For the text-containing cell, return its midpoint in [X, Y] coordinate format. 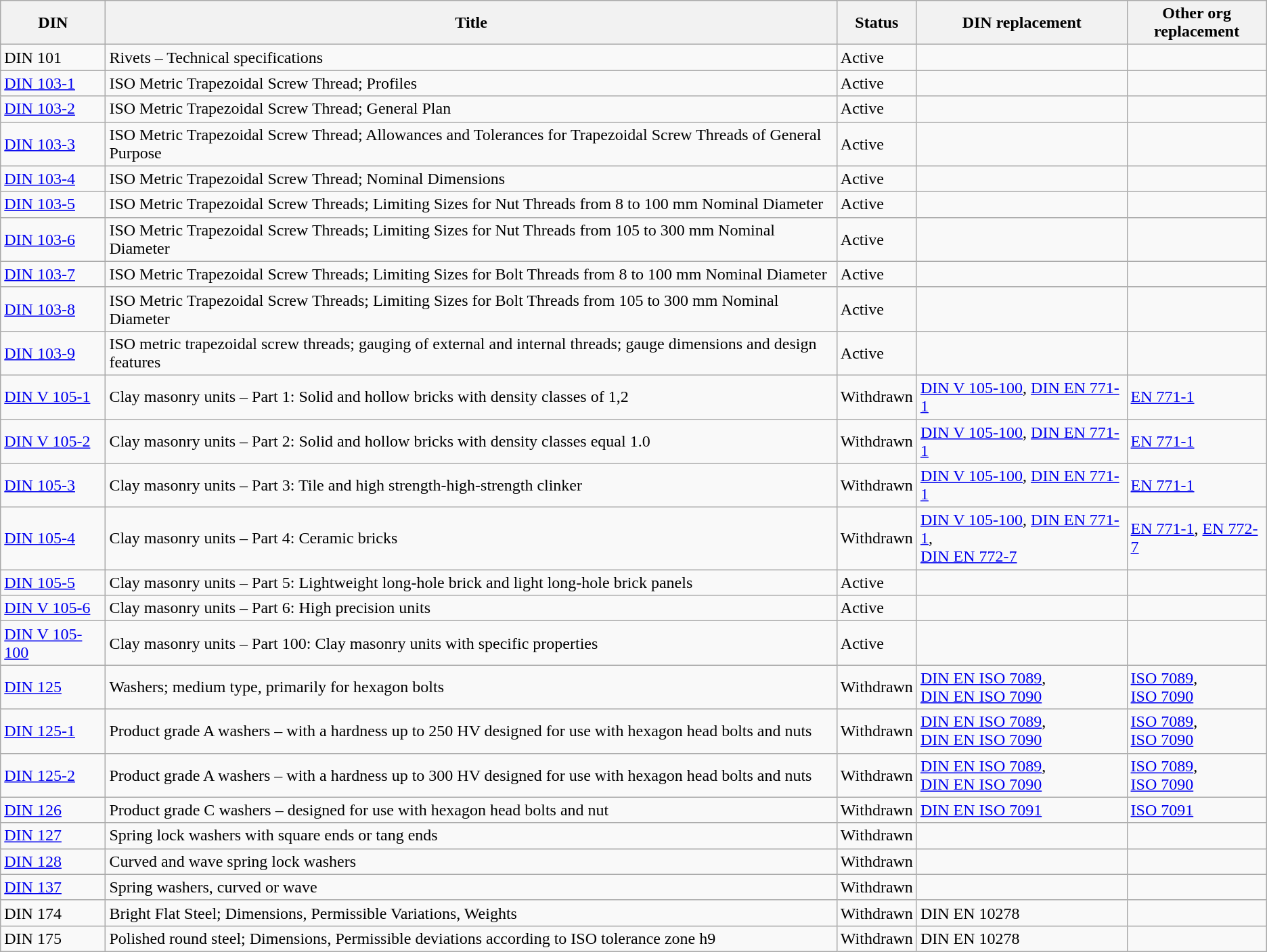
DIN 103-2 [53, 109]
DIN 103-5 [53, 204]
ISO Metric Trapezoidal Screw Threads; Limiting Sizes for Bolt Threads from 8 to 100 mm Nominal Diameter [471, 274]
Product grade A washers – with a hardness up to 250 HV designed for use with hexagon head bolts and nuts [471, 731]
DIN 103-1 [53, 83]
Rivets – Technical specifications [471, 58]
DIN V 105-100, DIN EN 771-1,DIN EN 772-7 [1022, 539]
Polished round steel; Dimensions, Permissible deviations according to ISO tolerance zone h9 [471, 938]
Spring washers, curved or wave [471, 887]
DIN 128 [53, 861]
ISO Metric Trapezoidal Screw Threads; Limiting Sizes for Nut Threads from 8 to 100 mm Nominal Diameter [471, 204]
DIN 125 [53, 687]
EN 771-1, EN 772-7 [1197, 539]
Product grade A washers – with a hardness up to 300 HV designed for use with hexagon head bolts and nuts [471, 775]
Other orgreplacement [1197, 23]
ISO Metric Trapezoidal Screw Thread; Nominal Dimensions [471, 179]
ISO Metric Trapezoidal Screw Threads; Limiting Sizes for Bolt Threads from 105 to 300 mm Nominal Diameter [471, 309]
DIN 127 [53, 836]
DIN [53, 23]
ISO Metric Trapezoidal Screw Thread; General Plan [471, 109]
DIN 103-4 [53, 179]
DIN V 105-6 [53, 608]
ISO Metric Trapezoidal Screw Threads; Limiting Sizes for Nut Threads from 105 to 300 mm Nominal Diameter [471, 240]
Clay masonry units – Part 6: High precision units [471, 608]
DIN 126 [53, 810]
ISO metric trapezoidal screw threads; gauging of external and internal threads; gauge dimensions and design features [471, 353]
DIN V 105-100 [53, 643]
DIN 101 [53, 58]
DIN V 105-2 [53, 441]
DIN 103-6 [53, 240]
DIN EN ISO 7091 [1022, 810]
DIN 103-9 [53, 353]
Status [876, 23]
Clay masonry units – Part 1: Solid and hollow bricks with density classes of 1,2 [471, 396]
Spring lock washers with square ends or tang ends [471, 836]
DIN replacement [1022, 23]
Bright Flat Steel; Dimensions, Permissible Variations, Weights [471, 913]
Clay masonry units – Part 100: Clay masonry units with specific properties [471, 643]
Clay masonry units – Part 3: Tile and high strength-high-strength clinker [471, 486]
DIN 174 [53, 913]
DIN 105-3 [53, 486]
DIN 175 [53, 938]
ISO 7091 [1197, 810]
Curved and wave spring lock washers [471, 861]
Clay masonry units – Part 5: Lightweight long-hole brick and light long-hole brick panels [471, 583]
ISO Metric Trapezoidal Screw Thread; Allowances and Tolerances for Trapezoidal Screw Threads of General Purpose [471, 143]
ISO Metric Trapezoidal Screw Thread; Profiles [471, 83]
DIN 105-4 [53, 539]
Product grade C washers – designed for use with hexagon head bolts and nut [471, 810]
DIN 125-1 [53, 731]
Washers; medium type, primarily for hexagon bolts [471, 687]
DIN 103-8 [53, 309]
DIN 105-5 [53, 583]
Title [471, 23]
Clay masonry units – Part 2: Solid and hollow bricks with density classes equal 1.0 [471, 441]
DIN 103-7 [53, 274]
DIN 125-2 [53, 775]
DIN 137 [53, 887]
DIN 103-3 [53, 143]
Clay masonry units – Part 4: Ceramic bricks [471, 539]
DIN V 105-1 [53, 396]
